Capture the cell that displays the provided text and extract its [X, Y] central coordinate. 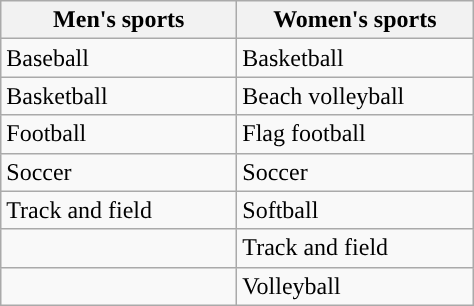
Beach volleyball [355, 96]
Baseball [119, 58]
Football [119, 134]
Women's sports [355, 20]
Softball [355, 210]
Men's sports [119, 20]
Volleyball [355, 286]
Flag football [355, 134]
